Find where the given text appears and provide that cell's center as [X, Y] coordinate. 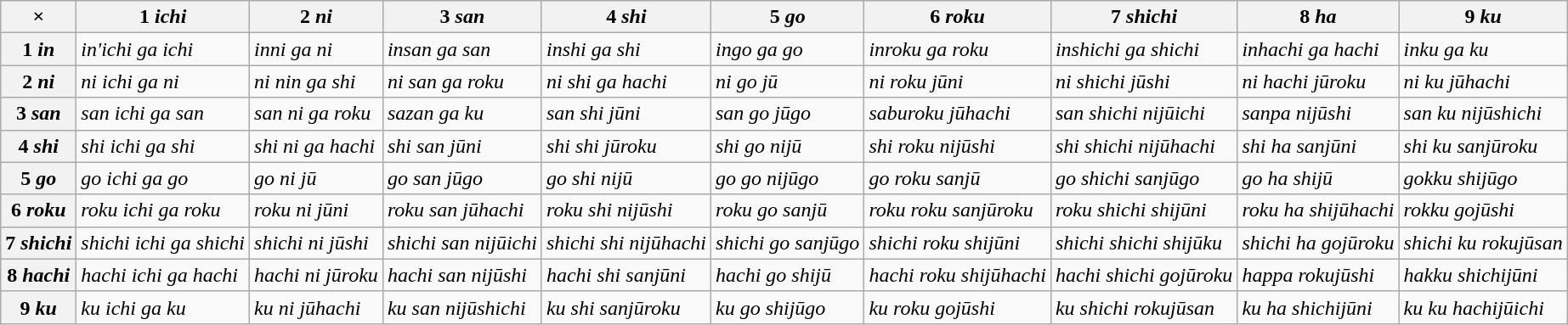
go ni jū [316, 178]
1 ichi [163, 17]
shichi ha gojūroku [1318, 243]
hakku shichijūni [1483, 275]
go roku sanjū [957, 178]
go san jūgo [462, 178]
shichi ku rokujūsan [1483, 243]
go ha shijū [1318, 178]
go shi nijū [626, 178]
roku shichi shijūni [1144, 210]
ku ku hachijūichi [1483, 307]
hachi ichi ga hachi [163, 275]
ku shi sanjūroku [626, 307]
hachi ni jūroku [316, 275]
hachi go shijū [787, 275]
ku roku gojūshi [957, 307]
inroku ga roku [957, 49]
ku san nijūshichi [462, 307]
ni roku jūni [957, 81]
8 ha [1318, 17]
× [39, 17]
shichi go sanjūgo [787, 243]
ni shi ga hachi [626, 81]
roku ha shijūhachi [1318, 210]
roku go sanjū [787, 210]
go go nijūgo [787, 178]
1 in [39, 49]
san ni ga roku [316, 114]
shichi shi nijūhachi [626, 243]
go ichi ga go [163, 178]
gokku shijūgo [1483, 178]
ni ichi ga ni [163, 81]
sazan ga ku [462, 114]
ku ha shichijūni [1318, 307]
happa rokujūshi [1318, 275]
san shi jūni [626, 114]
insan ga san [462, 49]
rokku gojūshi [1483, 210]
ni shichi jūshi [1144, 81]
shichi san nijūichi [462, 243]
roku san jūhachi [462, 210]
go shichi sanjūgo [1144, 178]
shi roku nijūshi [957, 146]
shi san jūni [462, 146]
ni go jū [787, 81]
inshi ga shi [626, 49]
shi ichi ga shi [163, 146]
shichi ichi ga shichi [163, 243]
inni ga ni [316, 49]
ni nin ga shi [316, 81]
shichi shichi shijūku [1144, 243]
hachi shi sanjūni [626, 275]
8 hachi [39, 275]
shi ku sanjūroku [1483, 146]
shi go nijū [787, 146]
hachi shichi gojūroku [1144, 275]
ni san ga roku [462, 81]
ku ichi ga ku [163, 307]
hachi roku shijūhachi [957, 275]
shi ni ga hachi [316, 146]
roku ichi ga roku [163, 210]
shi ha sanjūni [1318, 146]
shichi ni jūshi [316, 243]
shi shichi nijūhachi [1144, 146]
ni hachi jūroku [1318, 81]
inku ga ku [1483, 49]
in'ichi ga ichi [163, 49]
san ku nijūshichi [1483, 114]
inhachi ga hachi [1318, 49]
san ichi ga san [163, 114]
shi shi jūroku [626, 146]
inshichi ga shichi [1144, 49]
san go jūgo [787, 114]
ku go shijūgo [787, 307]
ku ni jūhachi [316, 307]
roku ni jūni [316, 210]
san shichi nijūichi [1144, 114]
saburoku jūhachi [957, 114]
roku shi nijūshi [626, 210]
shichi roku shijūni [957, 243]
ku shichi rokujūsan [1144, 307]
sanpa nijūshi [1318, 114]
ingo ga go [787, 49]
roku roku sanjūroku [957, 210]
hachi san nijūshi [462, 275]
ni ku jūhachi [1483, 81]
